Find where the given text appears and provide that cell's center as (x, y) coordinate. 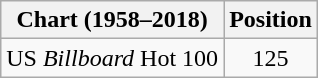
125 (271, 58)
US Billboard Hot 100 (112, 58)
Chart (1958–2018) (112, 20)
Position (271, 20)
